Identify which cell holds the provided text, then report its (x, y) central coordinate. 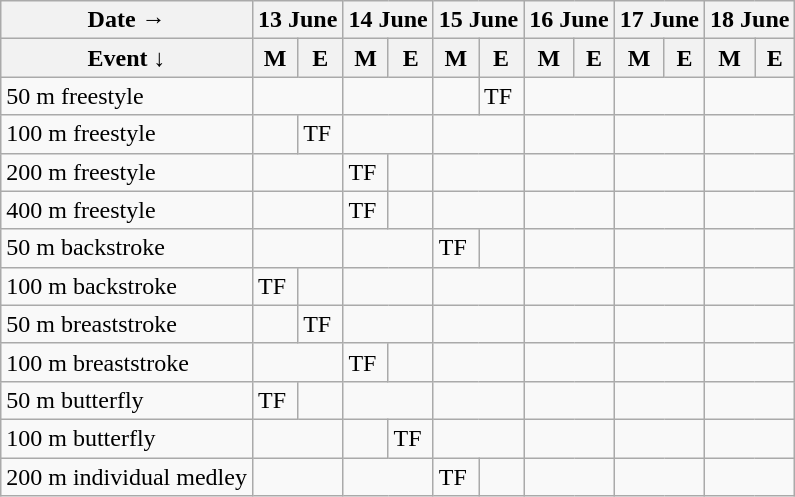
50 m freestyle (127, 96)
17 June (659, 20)
15 June (478, 20)
Event ↓ (127, 58)
100 m butterfly (127, 438)
16 June (569, 20)
100 m breaststroke (127, 362)
50 m backstroke (127, 248)
100 m backstroke (127, 286)
200 m freestyle (127, 172)
100 m freestyle (127, 134)
Date → (127, 20)
50 m breaststroke (127, 324)
18 June (750, 20)
13 June (297, 20)
400 m freestyle (127, 210)
14 June (388, 20)
200 m individual medley (127, 477)
50 m butterfly (127, 400)
